Scan for the cell matching the given text and deliver its [x, y] coordinate at center. 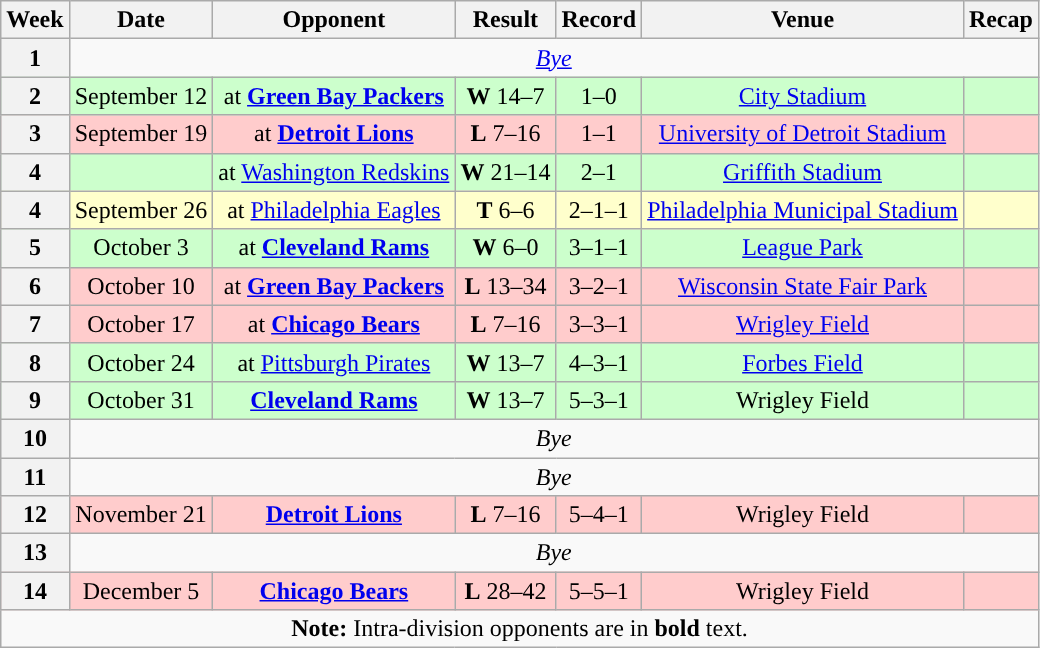
W 21–14 [506, 172]
October 24 [141, 362]
3–2–1 [599, 286]
at Chicago Bears [334, 324]
Record [599, 20]
3–1–1 [599, 248]
Cleveland Rams [334, 400]
1 [35, 58]
Philadelphia Municipal Stadium [803, 210]
City Stadium [803, 96]
5–3–1 [599, 400]
L 13–34 [506, 286]
December 5 [141, 591]
Note: Intra-division opponents are in bold text. [520, 629]
W 14–7 [506, 96]
October 31 [141, 400]
L 28–42 [506, 591]
at Detroit Lions [334, 134]
14 [35, 591]
3–3–1 [599, 324]
8 [35, 362]
Forbes Field [803, 362]
at Pittsburgh Pirates [334, 362]
at Cleveland Rams [334, 248]
Wisconsin State Fair Park [803, 286]
2 [35, 96]
October 17 [141, 324]
7 [35, 324]
September 19 [141, 134]
5 [35, 248]
September 26 [141, 210]
9 [35, 400]
Venue [803, 20]
October 10 [141, 286]
League Park [803, 248]
at Philadelphia Eagles [334, 210]
Chicago Bears [334, 591]
at Washington Redskins [334, 172]
September 12 [141, 96]
13 [35, 553]
5–4–1 [599, 515]
Recap [1000, 20]
2–1 [599, 172]
T 6–6 [506, 210]
Date [141, 20]
11 [35, 477]
1–0 [599, 96]
2–1–1 [599, 210]
10 [35, 438]
October 3 [141, 248]
Opponent [334, 20]
W 6–0 [506, 248]
4–3–1 [599, 362]
November 21 [141, 515]
3 [35, 134]
1–1 [599, 134]
Week [35, 20]
Detroit Lions [334, 515]
Griffith Stadium [803, 172]
6 [35, 286]
5–5–1 [599, 591]
Result [506, 20]
University of Detroit Stadium [803, 134]
12 [35, 515]
